Scan for the cell matching the given text and deliver its (X, Y) coordinate at center. 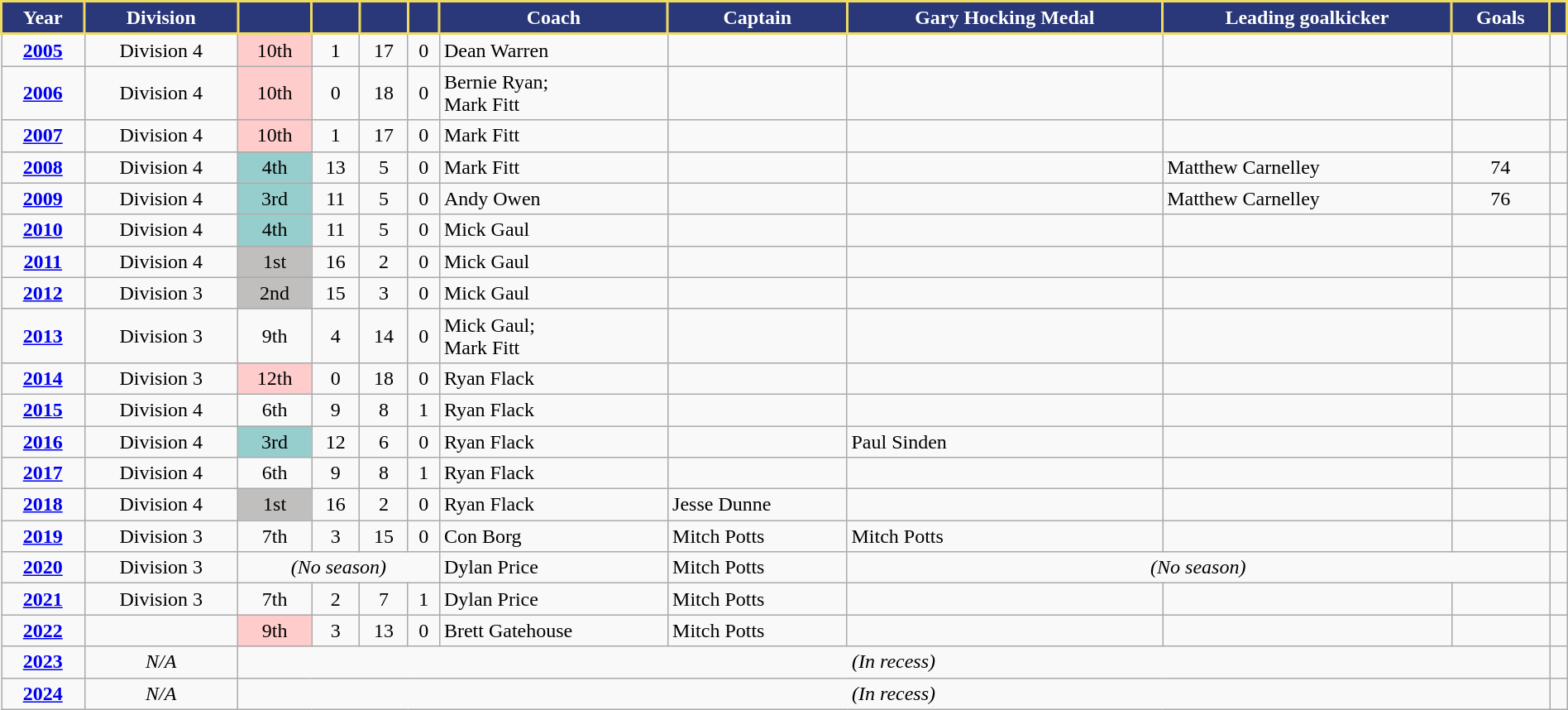
76 (1500, 199)
2nd (275, 293)
Andy Owen (553, 199)
2022 (43, 631)
2020 (43, 568)
Dean Warren (553, 50)
2006 (43, 93)
2015 (43, 410)
Mick Gaul;Mark Fitt (553, 336)
12th (275, 378)
2023 (43, 662)
2018 (43, 505)
Coach (553, 18)
2017 (43, 473)
2012 (43, 293)
Bernie Ryan;Mark Fitt (553, 93)
2014 (43, 378)
4 (336, 336)
74 (1500, 167)
Con Borg (553, 536)
Gary Hocking Medal (1005, 18)
2013 (43, 336)
Division (161, 18)
Leading goalkicker (1307, 18)
2016 (43, 441)
2011 (43, 261)
14 (384, 336)
2009 (43, 199)
Goals (1500, 18)
12 (336, 441)
Year (43, 18)
7 (384, 599)
2007 (43, 136)
Brett Gatehouse (553, 631)
2008 (43, 167)
Jesse Dunne (758, 505)
2024 (43, 693)
2010 (43, 230)
6 (384, 441)
2005 (43, 50)
Paul Sinden (1005, 441)
2019 (43, 536)
Captain (758, 18)
2021 (43, 599)
